Output the [X, Y] coordinate of the center of the cell containing the given text.  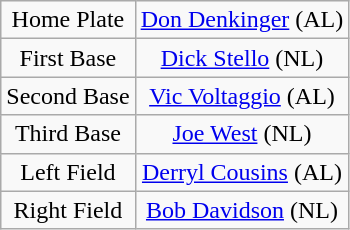
Bob Davidson (NL) [242, 210]
Derryl Cousins (AL) [242, 172]
Home Plate [68, 20]
Left Field [68, 172]
Vic Voltaggio (AL) [242, 96]
Third Base [68, 134]
Dick Stello (NL) [242, 58]
Right Field [68, 210]
First Base [68, 58]
Joe West (NL) [242, 134]
Don Denkinger (AL) [242, 20]
Second Base [68, 96]
